Pinpoint the cell where the given text exists, returning its (X, Y) midpoint coordinate. 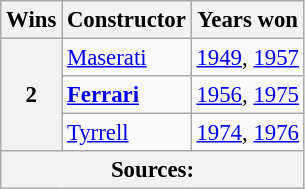
1974, 1976 (248, 133)
Ferrari (127, 95)
Maserati (127, 58)
1956, 1975 (248, 95)
Constructor (127, 20)
Years won (248, 20)
Wins (32, 20)
2 (32, 96)
Tyrrell (127, 133)
1949, 1957 (248, 58)
Sources: (152, 170)
